Return [X, Y] of the center of cell containing provided text 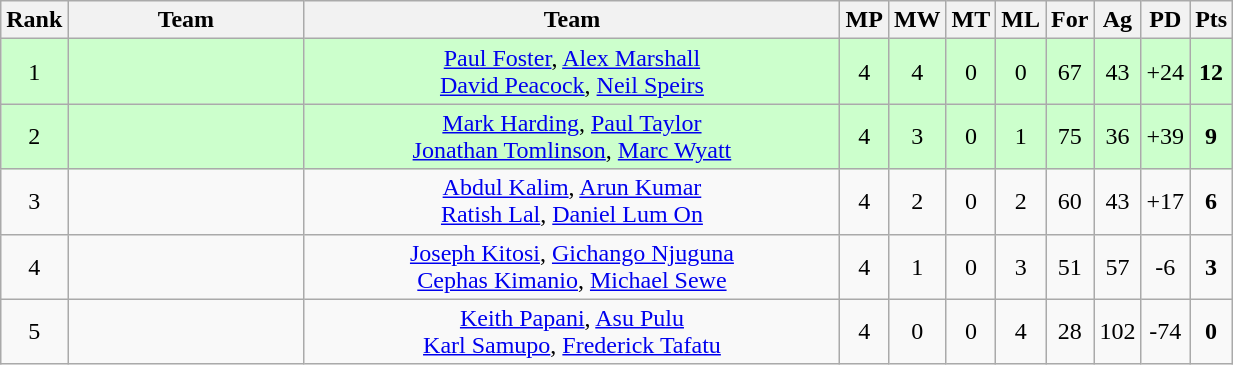
Ag [1118, 20]
60 [1070, 202]
36 [1118, 136]
57 [1118, 266]
6 [1212, 202]
MT [971, 20]
Rank [34, 20]
+39 [1166, 136]
Keith Papani, Asu PuluKarl Samupo, Frederick Tafatu [572, 332]
Pts [1212, 20]
-6 [1166, 266]
75 [1070, 136]
102 [1118, 332]
MW [917, 20]
PD [1166, 20]
Abdul Kalim, Arun KumarRatish Lal, Daniel Lum On [572, 202]
Mark Harding, Paul TaylorJonathan Tomlinson, Marc Wyatt [572, 136]
For [1070, 20]
+17 [1166, 202]
9 [1212, 136]
Paul Foster, Alex MarshallDavid Peacock, Neil Speirs [572, 72]
ML [1021, 20]
67 [1070, 72]
MP [864, 20]
+24 [1166, 72]
5 [34, 332]
28 [1070, 332]
12 [1212, 72]
Joseph Kitosi, Gichango NjugunaCephas Kimanio, Michael Sewe [572, 266]
-74 [1166, 332]
51 [1070, 266]
